Output the [X, Y] coordinate of the center of the cell containing the given text.  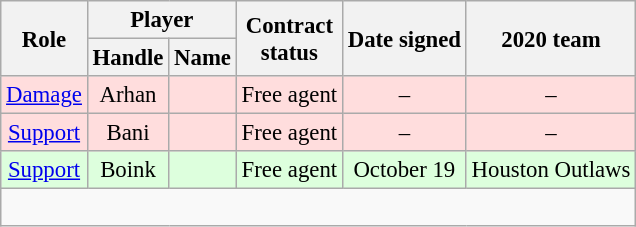
Damage [44, 95]
Bani [128, 133]
Boink [128, 170]
Date signed [404, 38]
Houston Outlaws [550, 170]
October 19 [404, 170]
Contractstatus [289, 38]
Arhan [128, 95]
Role [44, 38]
Handle [128, 58]
Player [162, 20]
Name [203, 58]
2020 team [550, 38]
